Capture the cell that displays the provided text and extract its (X, Y) central coordinate. 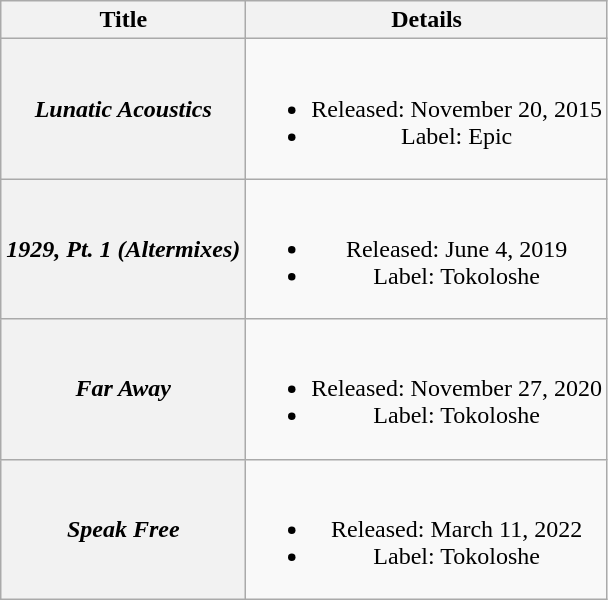
Released: November 27, 2020Label: Tokoloshe (427, 389)
Far Away (124, 389)
Title (124, 20)
Details (427, 20)
Released: June 4, 2019Label: Tokoloshe (427, 249)
1929, Pt. 1 (Altermixes) (124, 249)
Speak Free (124, 529)
Lunatic Acoustics (124, 109)
Released: November 20, 2015Label: Epic (427, 109)
Released: March 11, 2022Label: Tokoloshe (427, 529)
